Identify which cell holds the provided text, then report its [X, Y] central coordinate. 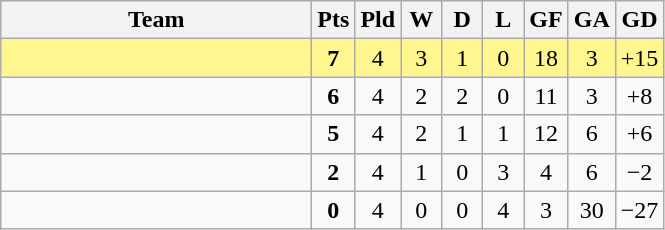
7 [334, 58]
+6 [640, 134]
−2 [640, 172]
Pts [334, 20]
+8 [640, 96]
30 [592, 210]
+15 [640, 58]
5 [334, 134]
−27 [640, 210]
12 [546, 134]
Team [156, 20]
GF [546, 20]
18 [546, 58]
GD [640, 20]
Pld [378, 20]
11 [546, 96]
D [462, 20]
W [422, 20]
L [504, 20]
GA [592, 20]
